From the cell containing the given text, extract its center point as (x, y) coordinate. 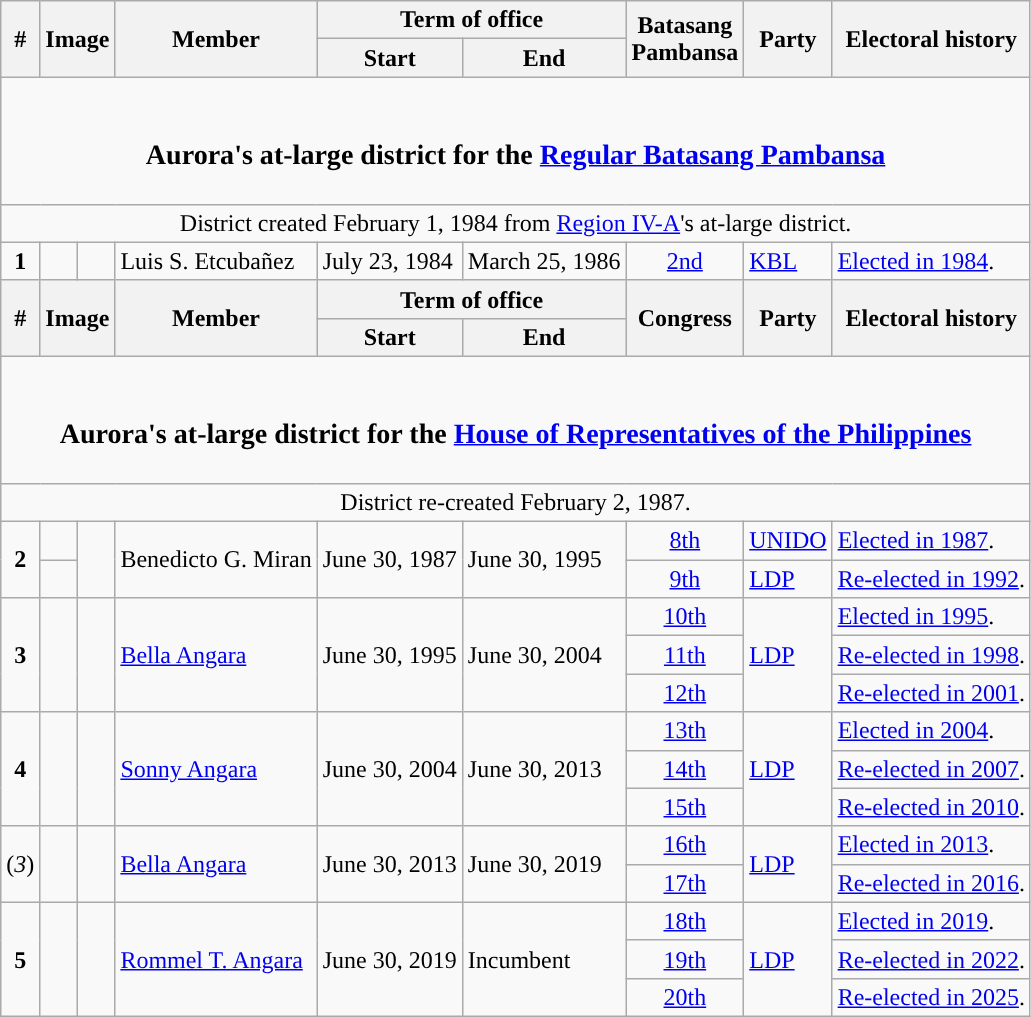
13th (685, 731)
9th (685, 579)
1 (20, 261)
8th (685, 541)
Re-elected in 2007. (931, 769)
March 25, 1986 (544, 261)
Elected in 2019. (931, 921)
June 30, 1987 (390, 560)
KBL (788, 261)
4 (20, 769)
12th (685, 693)
UNIDO (788, 541)
Elected in 1984. (931, 261)
2 (20, 560)
3 (20, 655)
16th (685, 845)
Re-elected in 2010. (931, 807)
2nd (685, 261)
Elected in 1995. (931, 617)
District created February 1, 1984 from Region IV-A's at-large district. (516, 223)
Elected in 2004. (931, 731)
Aurora's at-large district for the Regular Batasang Pambansa (516, 140)
14th (685, 769)
Benedicto G. Miran (216, 560)
Re-elected in 1992. (931, 579)
Sonny Angara (216, 769)
District re-created February 2, 1987. (516, 503)
10th (685, 617)
Elected in 2013. (931, 845)
Re-elected in 2001. (931, 693)
Re-elected in 2025. (931, 997)
(3) (20, 864)
11th (685, 655)
Re-elected in 2016. (931, 883)
Rommel T. Angara (216, 959)
Re-elected in 2022. (931, 959)
July 23, 1984 (390, 261)
19th (685, 959)
Incumbent (544, 959)
Re-elected in 1998. (931, 655)
5 (20, 959)
Luis S. Etcubañez (216, 261)
BatasangPambansa (685, 39)
Congress (685, 318)
18th (685, 921)
Aurora's at-large district for the House of Representatives of the Philippines (516, 420)
Elected in 1987. (931, 541)
20th (685, 997)
17th (685, 883)
15th (685, 807)
